Determine the (x, y) coordinate at the center of the cell enclosing the given text.  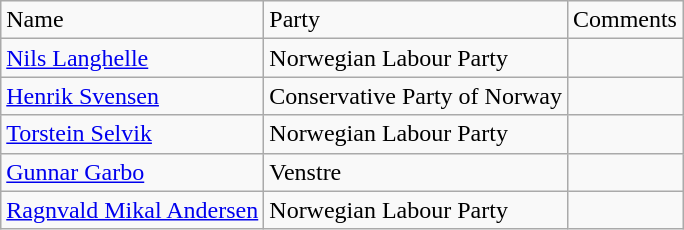
Party (416, 20)
Ragnvald Mikal Andersen (132, 210)
Gunnar Garbo (132, 172)
Torstein Selvik (132, 134)
Conservative Party of Norway (416, 96)
Henrik Svensen (132, 96)
Nils Langhelle (132, 58)
Comments (624, 20)
Venstre (416, 172)
Name (132, 20)
